Scan for the cell matching the given text and deliver its [x, y] coordinate at center. 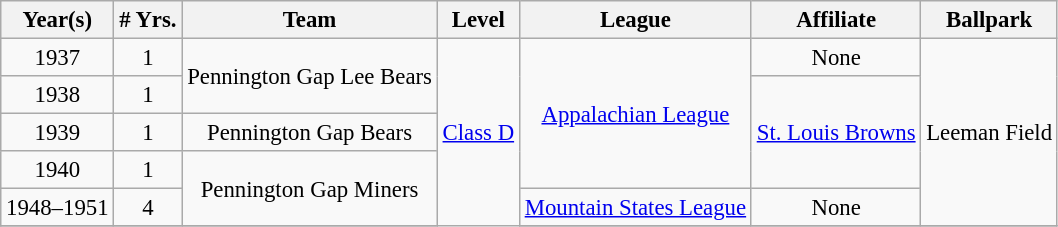
1940 [58, 170]
1948–1951 [58, 208]
Leeman Field [989, 133]
St. Louis Browns [836, 132]
Affiliate [836, 20]
Class D [478, 133]
Appalachian League [635, 114]
League [635, 20]
Pennington Gap Bears [310, 133]
1937 [58, 58]
Pennington Gap Miners [310, 188]
Level [478, 20]
4 [148, 208]
Team [310, 20]
1938 [58, 95]
Ballpark [989, 20]
Year(s) [58, 20]
1939 [58, 133]
Mountain States League [635, 208]
Pennington Gap Lee Bears [310, 76]
# Yrs. [148, 20]
